Search for the cell housing the specified text and yield its [x, y] center coordinate. 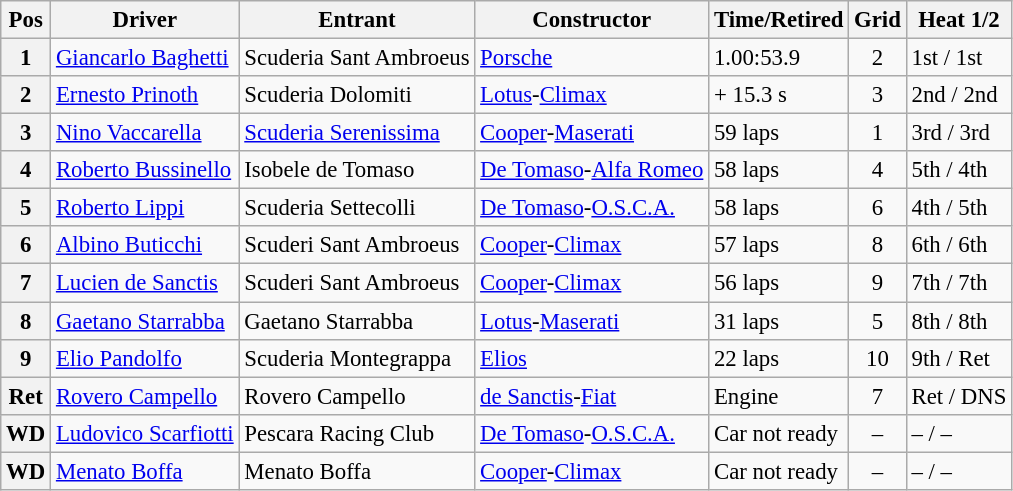
Elio Pandolfo [145, 358]
Nino Vaccarella [145, 133]
Lucien de Sanctis [145, 283]
7th / 7th [959, 283]
Ret / DNS [959, 396]
4th / 5th [959, 208]
6th / 6th [959, 245]
Ernesto Prinoth [145, 95]
Ret [26, 396]
22 laps [779, 358]
57 laps [779, 245]
2nd / 2nd [959, 95]
56 laps [779, 283]
Pos [26, 20]
1.00:53.9 [779, 58]
De Tomaso-Alfa Romeo [592, 170]
Grid [878, 20]
Pescara Racing Club [357, 433]
Constructor [592, 20]
Scuderia Sant Ambroeus [357, 58]
59 laps [779, 133]
Heat 1/2 [959, 20]
Roberto Lippi [145, 208]
Scuderia Dolomiti [357, 95]
Porsche [592, 58]
Engine [779, 396]
+ 15.3 s [779, 95]
de Sanctis-Fiat [592, 396]
Lotus-Maserati [592, 321]
10 [878, 358]
Lotus-Climax [592, 95]
Scuderia Montegrappa [357, 358]
Roberto Bussinello [145, 170]
Time/Retired [779, 20]
Isobele de Tomaso [357, 170]
Albino Buticchi [145, 245]
Cooper-Maserati [592, 133]
5th / 4th [959, 170]
31 laps [779, 321]
Driver [145, 20]
Entrant [357, 20]
8th / 8th [959, 321]
1st / 1st [959, 58]
Elios [592, 358]
Giancarlo Baghetti [145, 58]
Scuderia Serenissima [357, 133]
9th / Ret [959, 358]
Ludovico Scarfiotti [145, 433]
Scuderia Settecolli [357, 208]
3rd / 3rd [959, 133]
